Identify which cell holds the provided text, then report its (x, y) central coordinate. 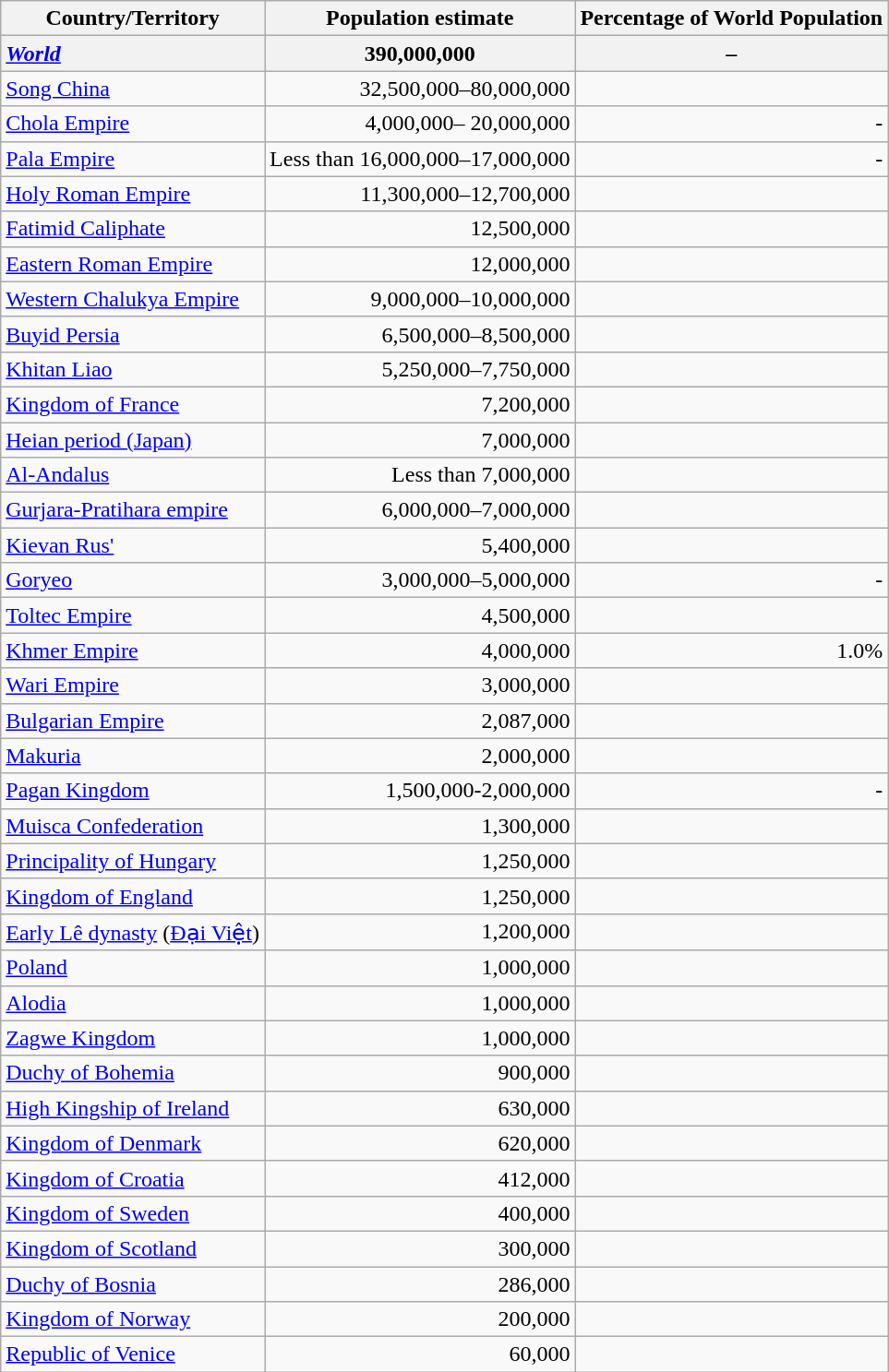
390,000,000 (420, 54)
Kingdom of Scotland (133, 1248)
Khmer Empire (133, 650)
Heian period (Japan) (133, 440)
60,000 (420, 1354)
Population estimate (420, 18)
Muisca Confederation (133, 826)
900,000 (420, 1073)
Kingdom of Norway (133, 1319)
Goryeo (133, 580)
32,500,000–80,000,000 (420, 89)
Al-Andalus (133, 475)
300,000 (420, 1248)
Less than 16,000,000–17,000,000 (420, 159)
Kingdom of France (133, 404)
Pala Empire (133, 159)
12,000,000 (420, 264)
5,400,000 (420, 545)
Zagwe Kingdom (133, 1038)
Percentage of World Population (731, 18)
1,500,000-2,000,000 (420, 791)
412,000 (420, 1178)
Kingdom of Croatia (133, 1178)
1.0% (731, 650)
Song China (133, 89)
Alodia (133, 1003)
3,000,000 (420, 686)
7,200,000 (420, 404)
Chola Empire (133, 124)
286,000 (420, 1283)
Buyid Persia (133, 334)
Less than 7,000,000 (420, 475)
5,250,000–7,750,000 (420, 369)
Republic of Venice (133, 1354)
7,000,000 (420, 440)
Holy Roman Empire (133, 194)
Bulgarian Empire (133, 721)
200,000 (420, 1319)
Wari Empire (133, 686)
Early Lê dynasty (Đại Việt) (133, 932)
High Kingship of Ireland (133, 1108)
Fatimid Caliphate (133, 229)
Kingdom of Denmark (133, 1143)
Kievan Rus' (133, 545)
Duchy of Bohemia (133, 1073)
3,000,000–5,000,000 (420, 580)
4,000,000 (420, 650)
11,300,000–12,700,000 (420, 194)
9,000,000–10,000,000 (420, 299)
4,500,000 (420, 615)
Poland (133, 968)
Kingdom of Sweden (133, 1213)
Western Chalukya Empire (133, 299)
620,000 (420, 1143)
Khitan Liao (133, 369)
Kingdom of England (133, 896)
12,500,000 (420, 229)
2,000,000 (420, 756)
Principality of Hungary (133, 861)
2,087,000 (420, 721)
Toltec Empire (133, 615)
6,000,000–7,000,000 (420, 510)
Country/Territory (133, 18)
400,000 (420, 1213)
630,000 (420, 1108)
World (133, 54)
Pagan Kingdom (133, 791)
– (731, 54)
4,000,000– 20,000,000 (420, 124)
Eastern Roman Empire (133, 264)
Duchy of Bosnia (133, 1283)
6,500,000–8,500,000 (420, 334)
Makuria (133, 756)
Gurjara-Pratihara empire (133, 510)
1,200,000 (420, 932)
1,300,000 (420, 826)
